Return the (x, y) coordinate for the center point of the cell that contains the specified text.  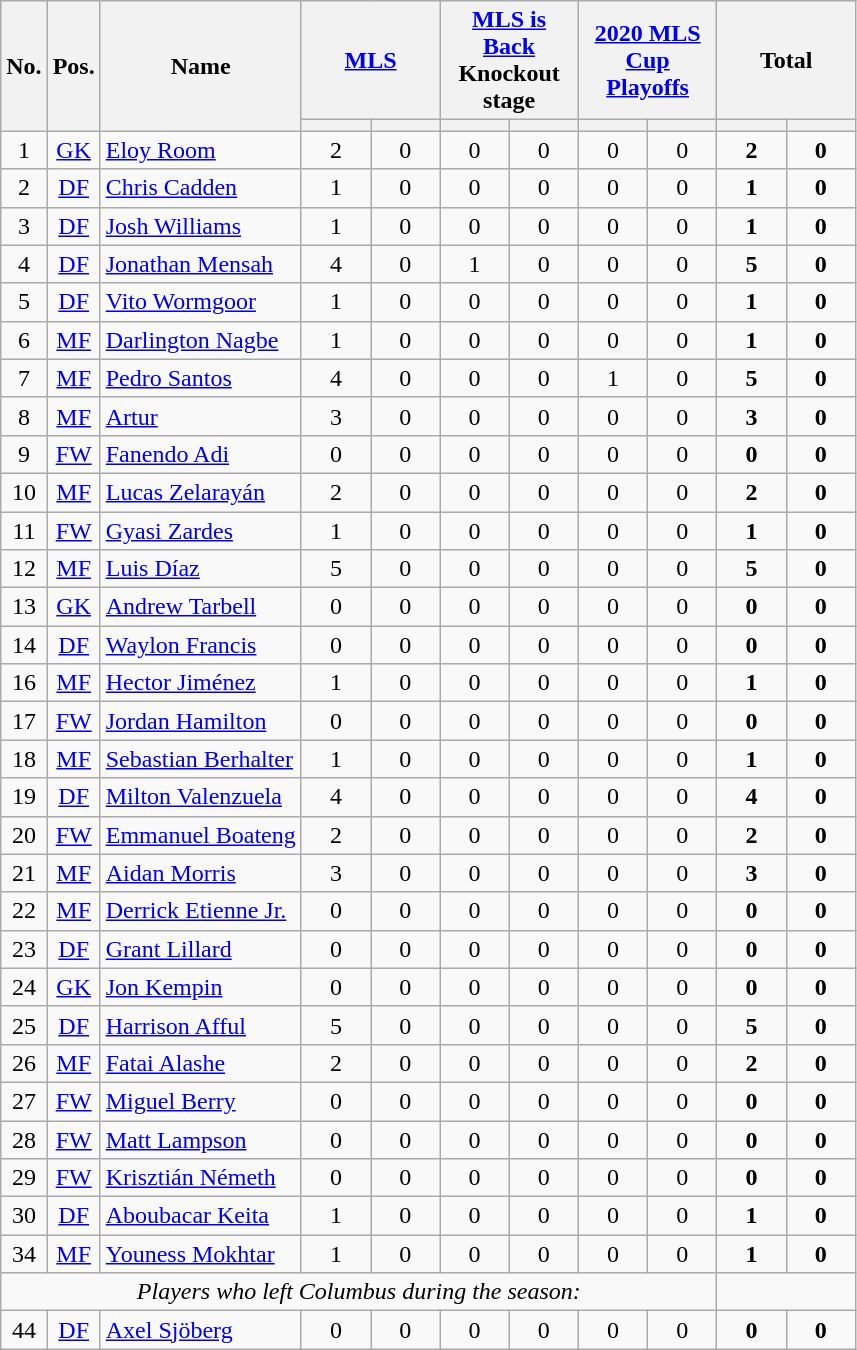
Josh Williams (200, 226)
10 (24, 492)
16 (24, 683)
Artur (200, 416)
Harrison Afful (200, 1025)
Aidan Morris (200, 873)
Pedro Santos (200, 378)
27 (24, 1101)
Emmanuel Boateng (200, 835)
25 (24, 1025)
Waylon Francis (200, 645)
Sebastian Berhalter (200, 759)
24 (24, 987)
Total (786, 60)
Name (200, 66)
Gyasi Zardes (200, 531)
Krisztián Németh (200, 1178)
22 (24, 911)
13 (24, 607)
21 (24, 873)
Jordan Hamilton (200, 721)
Miguel Berry (200, 1101)
Jonathan Mensah (200, 264)
Pos. (74, 66)
14 (24, 645)
28 (24, 1139)
18 (24, 759)
Axel Sjöberg (200, 1330)
Matt Lampson (200, 1139)
6 (24, 340)
Milton Valenzuela (200, 797)
34 (24, 1254)
Derrick Etienne Jr. (200, 911)
20 (24, 835)
30 (24, 1216)
9 (24, 454)
8 (24, 416)
Vito Wormgoor (200, 302)
44 (24, 1330)
19 (24, 797)
Aboubacar Keita (200, 1216)
Andrew Tarbell (200, 607)
Youness Mokhtar (200, 1254)
26 (24, 1063)
11 (24, 531)
Darlington Nagbe (200, 340)
Eloy Room (200, 150)
Lucas Zelarayán (200, 492)
29 (24, 1178)
Players who left Columbus during the season: (359, 1292)
2020 MLS Cup Playoffs (648, 60)
MLS is BackKnockout stage (510, 60)
Hector Jiménez (200, 683)
17 (24, 721)
Jon Kempin (200, 987)
No. (24, 66)
Grant Lillard (200, 949)
Fatai Alashe (200, 1063)
12 (24, 569)
Fanendo Adi (200, 454)
7 (24, 378)
Chris Cadden (200, 188)
MLS (370, 60)
Luis Díaz (200, 569)
23 (24, 949)
